Provide the (x, y) coordinate of the cell's center where the given text is located.  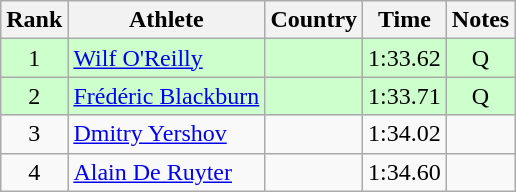
1:33.71 (405, 96)
1:34.60 (405, 172)
3 (34, 134)
Rank (34, 20)
4 (34, 172)
1:33.62 (405, 58)
2 (34, 96)
Time (405, 20)
Frédéric Blackburn (166, 96)
Wilf O'Reilly (166, 58)
Alain De Ruyter (166, 172)
Notes (480, 20)
1 (34, 58)
Country (314, 20)
1:34.02 (405, 134)
Athlete (166, 20)
Dmitry Yershov (166, 134)
